Identify which cell holds the provided text, then report its (X, Y) central coordinate. 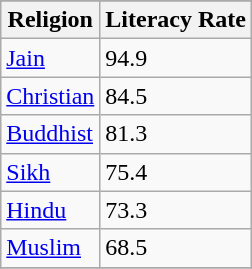
94.9 (176, 58)
Hindu (50, 210)
Christian (50, 96)
Religion (50, 20)
Sikh (50, 172)
Buddhist (50, 134)
Jain (50, 58)
84.5 (176, 96)
73.3 (176, 210)
Literacy Rate (176, 20)
75.4 (176, 172)
68.5 (176, 248)
81.3 (176, 134)
Muslim (50, 248)
